Determine the (x, y) coordinate at the center of the cell enclosing the given text.  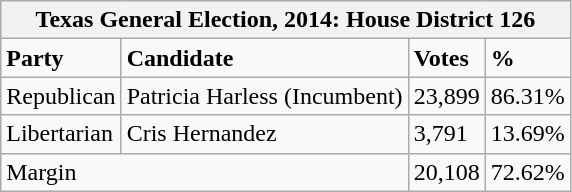
Cris Hernandez (264, 134)
13.69% (528, 134)
23,899 (446, 96)
Republican (61, 96)
Texas General Election, 2014: House District 126 (286, 20)
3,791 (446, 134)
20,108 (446, 172)
Libertarian (61, 134)
Margin (204, 172)
% (528, 58)
72.62% (528, 172)
86.31% (528, 96)
Patricia Harless (Incumbent) (264, 96)
Candidate (264, 58)
Party (61, 58)
Votes (446, 58)
